Return (X, Y) of the center of cell containing provided text 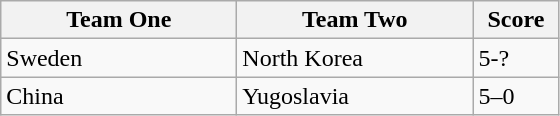
5–0 (516, 96)
China (119, 96)
Sweden (119, 58)
Score (516, 20)
5-? (516, 58)
North Korea (355, 58)
Team Two (355, 20)
Yugoslavia (355, 96)
Team One (119, 20)
